Search for the cell housing the specified text and yield its (x, y) center coordinate. 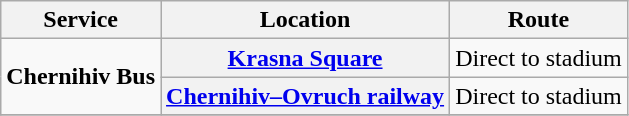
Route (539, 20)
Chernihiv Bus (81, 77)
Chernihiv–Ovruch railway (306, 96)
Krasna Square (306, 58)
Service (81, 20)
Location (306, 20)
